For the text-containing cell, return its midpoint in (x, y) coordinate format. 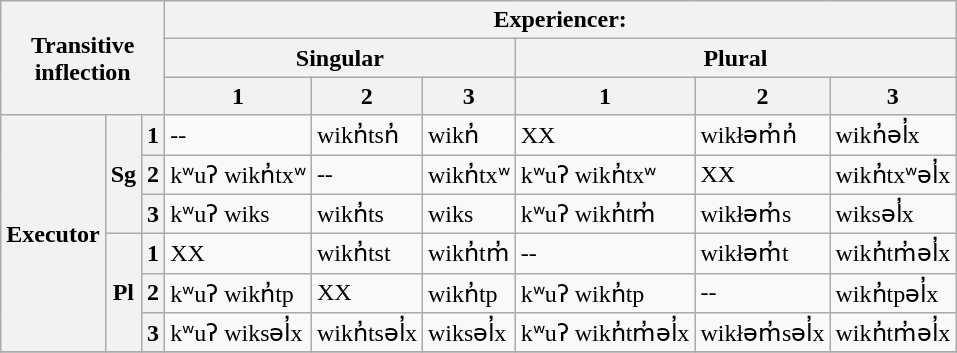
kʷuʔ wiksəl̓x (238, 333)
kʷuʔ wikn̓tm̓əl̓x (605, 333)
Experiencer: (560, 20)
wikłəm̓s (762, 214)
wikn̓ (468, 135)
Singular (340, 58)
wikn̓tm̓ (468, 254)
Executor (53, 234)
Transitive inflection (83, 58)
wikn̓txʷəl̓x (893, 174)
wikłəm̓səl̓x (762, 333)
wikn̓əl̓x (893, 135)
kʷuʔ wiks (238, 214)
wikn̓tp (468, 293)
kʷuʔ wikn̓tm̓ (605, 214)
Pl (123, 294)
wikłəm̓t (762, 254)
wikn̓txʷ (468, 174)
wikn̓ts (366, 214)
wikn̓tpəl̓x (893, 293)
Plural (736, 58)
wikłəm̓n̓ (762, 135)
wikn̓tst (366, 254)
Sg (123, 174)
wiks (468, 214)
wikn̓tsn̓ (366, 135)
wikn̓tsəl̓x (366, 333)
